Identify which cell holds the provided text, then report its (x, y) central coordinate. 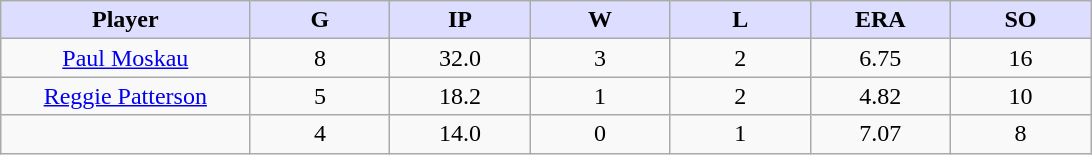
6.75 (880, 58)
ERA (880, 20)
5 (320, 96)
Player (126, 20)
SO (1020, 20)
IP (460, 20)
0 (600, 134)
18.2 (460, 96)
4.82 (880, 96)
3 (600, 58)
7.07 (880, 134)
16 (1020, 58)
G (320, 20)
W (600, 20)
32.0 (460, 58)
4 (320, 134)
Paul Moskau (126, 58)
L (740, 20)
14.0 (460, 134)
10 (1020, 96)
Reggie Patterson (126, 96)
